From the cell containing the given text, extract its center point as [x, y] coordinate. 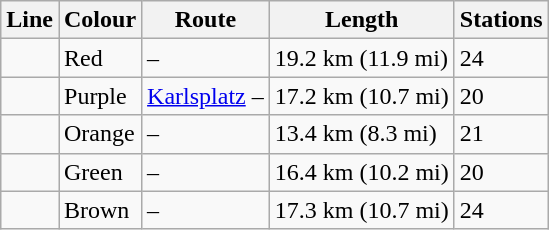
16.4 km (10.2 mi) [362, 172]
Stations [501, 20]
Green [100, 172]
Length [362, 20]
Route [206, 20]
Brown [100, 210]
Purple [100, 96]
Colour [100, 20]
Orange [100, 134]
Line [30, 20]
Karlsplatz – [206, 96]
17.3 km (10.7 mi) [362, 210]
21 [501, 134]
19.2 km (11.9 mi) [362, 58]
17.2 km (10.7 mi) [362, 96]
13.4 km (8.3 mi) [362, 134]
Red [100, 58]
